Capture the cell that displays the provided text and extract its (X, Y) central coordinate. 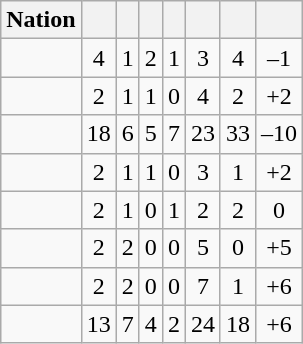
6 (128, 134)
+5 (280, 248)
13 (98, 324)
–10 (280, 134)
24 (202, 324)
33 (238, 134)
–1 (280, 58)
Nation (41, 20)
23 (202, 134)
